Pinpoint the cell where the given text exists, returning its [x, y] midpoint coordinate. 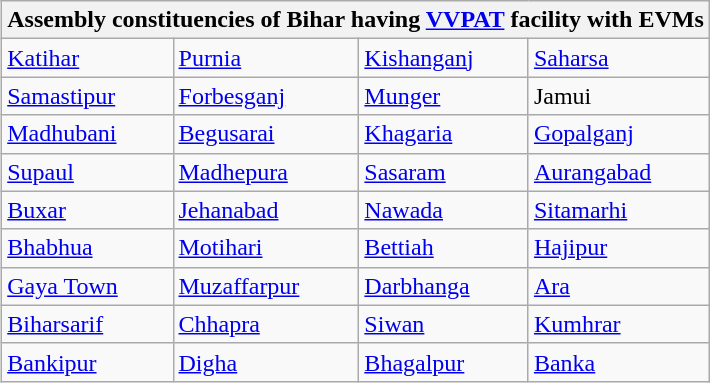
Chhapra [266, 324]
Ara [618, 286]
Purnia [266, 58]
Hajipur [618, 248]
Bankipur [88, 362]
Forbesganj [266, 96]
Madhubani [88, 134]
Darbhanga [444, 286]
Supaul [88, 172]
Munger [444, 96]
Khagaria [444, 134]
Saharsa [618, 58]
Aurangabad [618, 172]
Jamui [618, 96]
Assembly constituencies of Bihar having VVPAT facility with EVMs [356, 20]
Motihari [266, 248]
Bhagalpur [444, 362]
Banka [618, 362]
Katihar [88, 58]
Gopalganj [618, 134]
Bettiah [444, 248]
Madhepura [266, 172]
Kumhrar [618, 324]
Begusarai [266, 134]
Nawada [444, 210]
Muzaffarpur [266, 286]
Jehanabad [266, 210]
Buxar [88, 210]
Biharsarif [88, 324]
Digha [266, 362]
Bhabhua [88, 248]
Siwan [444, 324]
Kishanganj [444, 58]
Samastipur [88, 96]
Sitamarhi [618, 210]
Gaya Town [88, 286]
Sasaram [444, 172]
